Determine the (X, Y) coordinate at the center of the cell enclosing the given text.  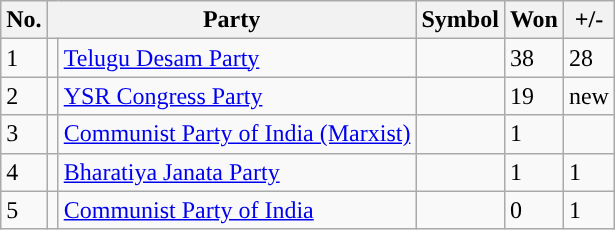
Party (232, 20)
YSR Congress Party (237, 96)
new (588, 96)
Communist Party of India (237, 210)
Bharatiya Janata Party (237, 172)
19 (534, 96)
0 (534, 210)
+/- (588, 20)
Communist Party of India (Marxist) (237, 134)
2 (24, 96)
Symbol (460, 20)
3 (24, 134)
Telugu Desam Party (237, 58)
38 (534, 58)
5 (24, 210)
No. (24, 20)
28 (588, 58)
Won (534, 20)
4 (24, 172)
